Capture the cell that displays the provided text and extract its [x, y] central coordinate. 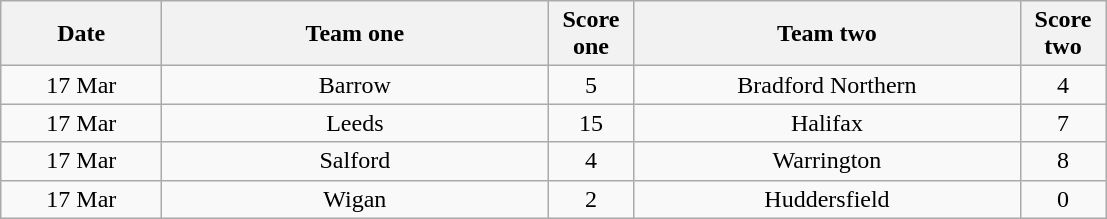
7 [1063, 123]
Barrow [355, 85]
Date [82, 34]
Huddersfield [827, 199]
Halifax [827, 123]
2 [591, 199]
Salford [355, 161]
Score one [591, 34]
0 [1063, 199]
Team one [355, 34]
Score two [1063, 34]
8 [1063, 161]
5 [591, 85]
Wigan [355, 199]
Warrington [827, 161]
15 [591, 123]
Leeds [355, 123]
Team two [827, 34]
Bradford Northern [827, 85]
